Pinpoint the cell where the given text exists, returning its (x, y) midpoint coordinate. 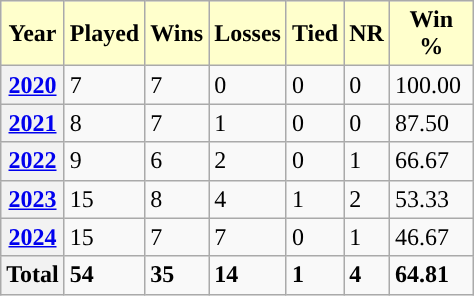
9 (104, 161)
Losses (248, 34)
2020 (33, 85)
Win % (431, 34)
87.50 (431, 123)
NR (367, 34)
46.67 (431, 237)
14 (248, 275)
Wins (177, 34)
Year (33, 34)
Played (104, 34)
64.81 (431, 275)
54 (104, 275)
2021 (33, 123)
66.67 (431, 161)
Tied (314, 34)
Total (33, 275)
53.33 (431, 199)
100.00 (431, 85)
35 (177, 275)
2022 (33, 161)
6 (177, 161)
2023 (33, 199)
2024 (33, 237)
